Provide the [x, y] coordinate of the cell's center where the given text is located.  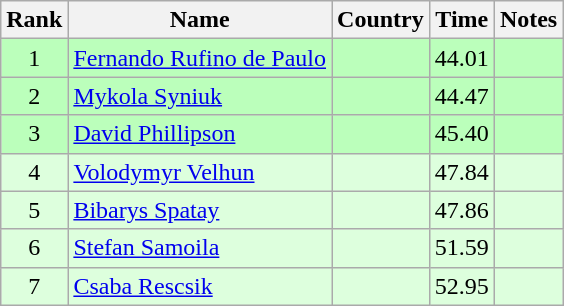
1 [34, 58]
Csaba Rescsik [200, 286]
47.84 [462, 172]
3 [34, 134]
Country [381, 20]
Stefan Samoila [200, 248]
4 [34, 172]
6 [34, 248]
44.47 [462, 96]
44.01 [462, 58]
Fernando Rufino de Paulo [200, 58]
Volodymyr Velhun [200, 172]
5 [34, 210]
Bibarys Spatay [200, 210]
2 [34, 96]
7 [34, 286]
Rank [34, 20]
52.95 [462, 286]
47.86 [462, 210]
David Phillipson [200, 134]
45.40 [462, 134]
Name [200, 20]
Mykola Syniuk [200, 96]
Time [462, 20]
Notes [528, 20]
51.59 [462, 248]
